Find where the given text appears and provide that cell's center as [X, Y] coordinate. 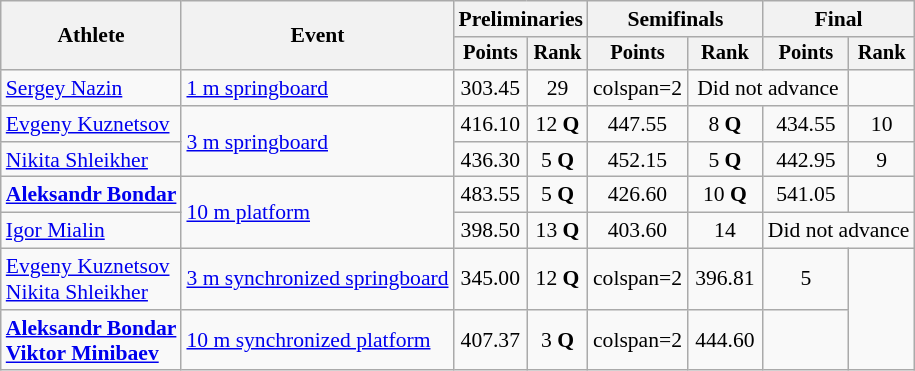
1 m springboard [317, 88]
Semifinals [676, 19]
10 Q [725, 195]
29 [558, 88]
541.05 [806, 195]
10 m synchronized platform [317, 340]
10 m platform [317, 212]
452.15 [638, 160]
3 m springboard [317, 142]
303.45 [491, 88]
Event [317, 36]
426.60 [638, 195]
8 Q [725, 124]
Evgeny KuznetsovNikita Shleikher [92, 280]
14 [725, 231]
403.60 [638, 231]
5 [806, 280]
3 Q [558, 340]
Evgeny Kuznetsov [92, 124]
434.55 [806, 124]
Sergey Nazin [92, 88]
442.95 [806, 160]
Aleksandr Bondar [92, 195]
398.50 [491, 231]
Final [839, 19]
436.30 [491, 160]
Athlete [92, 36]
345.00 [491, 280]
407.37 [491, 340]
Aleksandr BondarViktor Minibaev [92, 340]
Nikita Shleikher [92, 160]
Igor Mialin [92, 231]
9 [882, 160]
Preliminaries [521, 19]
3 m synchronized springboard [317, 280]
483.55 [491, 195]
396.81 [725, 280]
444.60 [725, 340]
416.10 [491, 124]
10 [882, 124]
447.55 [638, 124]
13 Q [558, 231]
